Find where the given text appears and provide that cell's center as (X, Y) coordinate. 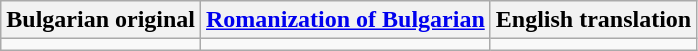
Romanization of Bulgarian (346, 20)
Bulgarian original (101, 20)
English translation (593, 20)
